Identify which cell holds the provided text, then report its [X, Y] central coordinate. 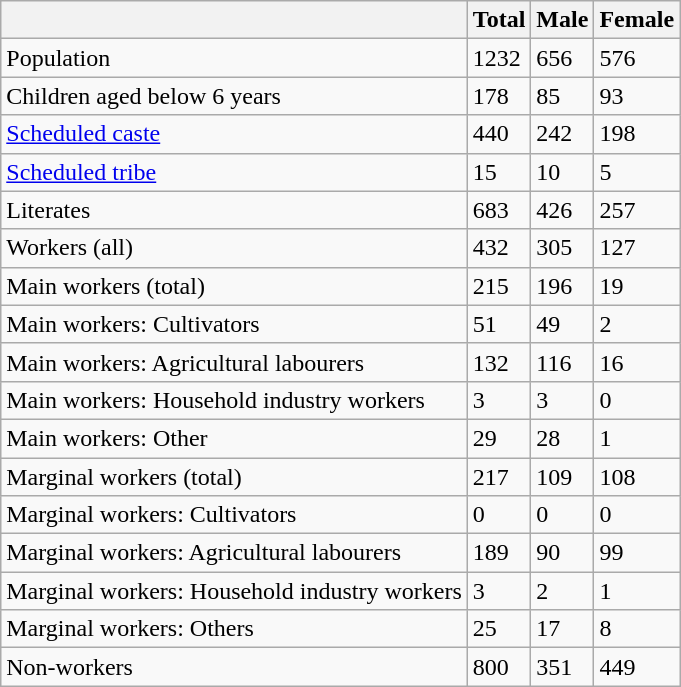
1232 [499, 58]
800 [499, 667]
85 [562, 96]
Workers (all) [234, 248]
15 [499, 172]
19 [637, 286]
215 [499, 286]
217 [499, 477]
178 [499, 96]
Scheduled tribe [234, 172]
426 [562, 210]
Main workers (total) [234, 286]
116 [562, 362]
Marginal workers: Agricultural labourers [234, 553]
198 [637, 134]
Population [234, 58]
305 [562, 248]
Marginal workers: Household industry workers [234, 591]
449 [637, 667]
189 [499, 553]
8 [637, 629]
242 [562, 134]
656 [562, 58]
93 [637, 96]
Children aged below 6 years [234, 96]
Non-workers [234, 667]
127 [637, 248]
440 [499, 134]
109 [562, 477]
25 [499, 629]
196 [562, 286]
576 [637, 58]
432 [499, 248]
28 [562, 438]
Marginal workers (total) [234, 477]
Main workers: Cultivators [234, 324]
Literates [234, 210]
17 [562, 629]
51 [499, 324]
683 [499, 210]
16 [637, 362]
Scheduled caste [234, 134]
132 [499, 362]
Main workers: Household industry workers [234, 400]
Male [562, 20]
Main workers: Other [234, 438]
10 [562, 172]
Main workers: Agricultural labourers [234, 362]
90 [562, 553]
Marginal workers: Others [234, 629]
5 [637, 172]
Female [637, 20]
Total [499, 20]
49 [562, 324]
Marginal workers: Cultivators [234, 515]
29 [499, 438]
351 [562, 667]
99 [637, 553]
108 [637, 477]
257 [637, 210]
